Provide the (X, Y) coordinate of the cell's center where the given text is located.  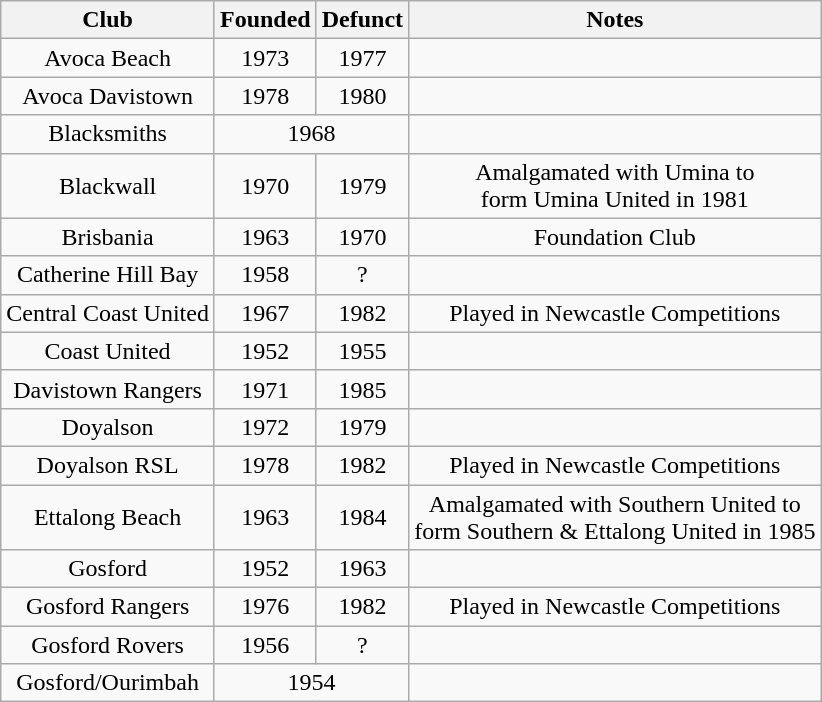
1971 (265, 389)
1967 (265, 313)
1972 (265, 427)
Brisbania (108, 237)
Gosford (108, 569)
Founded (265, 20)
1954 (311, 683)
Avoca Beach (108, 58)
Amalgamated with Umina to form Umina United in 1981 (615, 186)
1973 (265, 58)
Amalgamated with Southern United to form Southern & Ettalong United in 1985 (615, 516)
Blackwall (108, 186)
Gosford Rovers (108, 645)
1955 (362, 351)
Blacksmiths (108, 134)
1984 (362, 516)
1968 (311, 134)
Coast United (108, 351)
Ettalong Beach (108, 516)
1977 (362, 58)
Club (108, 20)
1958 (265, 275)
Catherine Hill Bay (108, 275)
Doyalson RSL (108, 465)
Davistown Rangers (108, 389)
Gosford Rangers (108, 607)
1980 (362, 96)
Foundation Club (615, 237)
Doyalson (108, 427)
1976 (265, 607)
Gosford/Ourimbah (108, 683)
1985 (362, 389)
Notes (615, 20)
1956 (265, 645)
Central Coast United (108, 313)
Defunct (362, 20)
Avoca Davistown (108, 96)
